Scan for the cell matching the given text and deliver its (x, y) coordinate at center. 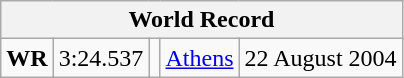
22 August 2004 (320, 58)
WR (27, 58)
3:24.537 (101, 58)
Athens (200, 58)
World Record (202, 20)
